Return the (x, y) coordinate for the center point of the cell that contains the specified text.  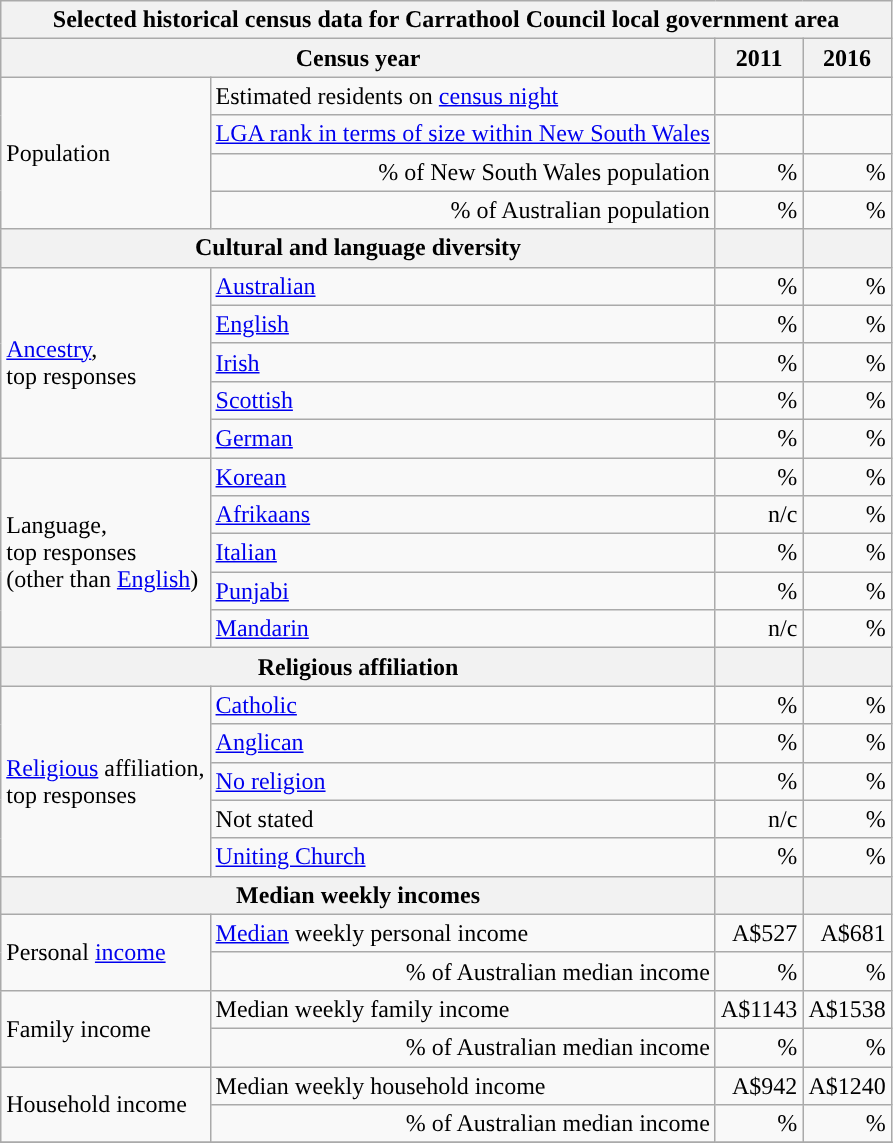
Mandarin (462, 629)
English (462, 324)
Language,top responses(other than English) (106, 553)
Median weekly incomes (358, 895)
% of Australian population (462, 210)
Not stated (462, 819)
A$1143 (759, 1009)
Irish (462, 362)
Selected historical census data for Carrathool Council local government area (446, 20)
Median weekly personal income (462, 933)
Italian (462, 553)
A$1538 (847, 1009)
Korean (462, 477)
German (462, 438)
LGA rank in terms of size within New South Wales (462, 134)
Catholic (462, 705)
Anglican (462, 743)
Uniting Church (462, 857)
A$1240 (847, 1085)
Household income (106, 1104)
Census year (358, 58)
Afrikaans (462, 515)
Personal income (106, 952)
2016 (847, 58)
% of New South Wales population (462, 172)
No religion (462, 781)
Estimated residents on census night (462, 96)
2011 (759, 58)
Australian (462, 286)
A$942 (759, 1085)
Median weekly family income (462, 1009)
A$527 (759, 933)
Religious affiliation (358, 667)
A$681 (847, 933)
Population (106, 153)
Ancestry,top responses (106, 362)
Cultural and language diversity (358, 248)
Scottish (462, 400)
Median weekly household income (462, 1085)
Religious affiliation,top responses (106, 781)
Punjabi (462, 591)
Family income (106, 1028)
